Return the (x, y) coordinate for the center point of the cell that contains the specified text.  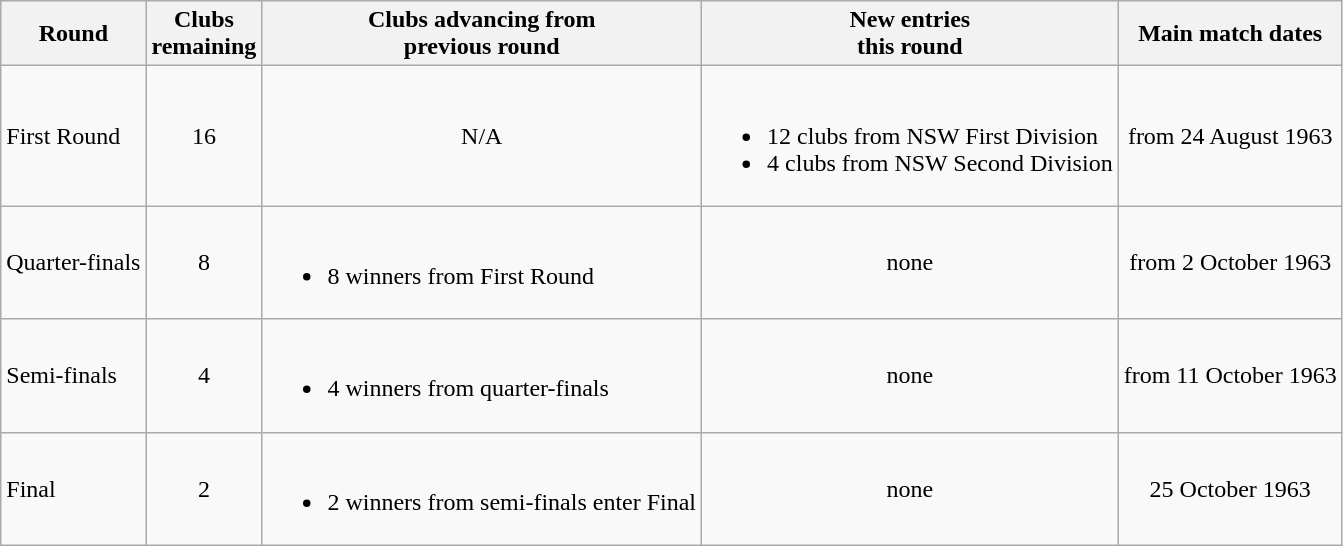
New entriesthis round (910, 34)
from 11 October 1963 (1230, 376)
Semi-finals (74, 376)
25 October 1963 (1230, 488)
from 24 August 1963 (1230, 136)
Quarter-finals (74, 262)
4 winners from quarter-finals (482, 376)
2 winners from semi-finals enter Final (482, 488)
8 winners from First Round (482, 262)
Clubsremaining (204, 34)
Clubs advancing fromprevious round (482, 34)
16 (204, 136)
from 2 October 1963 (1230, 262)
Main match dates (1230, 34)
Final (74, 488)
2 (204, 488)
First Round (74, 136)
4 (204, 376)
8 (204, 262)
12 clubs from NSW First Division4 clubs from NSW Second Division (910, 136)
Round (74, 34)
N/A (482, 136)
